Provide the (X, Y) coordinate of the cell's center where the given text is located.  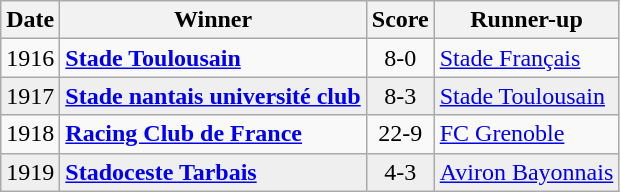
1917 (30, 96)
Date (30, 20)
22-9 (400, 134)
Stade nantais université club (213, 96)
Stade Français (526, 58)
8-0 (400, 58)
4-3 (400, 172)
Winner (213, 20)
8-3 (400, 96)
Aviron Bayonnais (526, 172)
Racing Club de France (213, 134)
FC Grenoble (526, 134)
Runner-up (526, 20)
1916 (30, 58)
1919 (30, 172)
Stadoceste Tarbais (213, 172)
Score (400, 20)
1918 (30, 134)
